Search for the cell housing the specified text and yield its (X, Y) center coordinate. 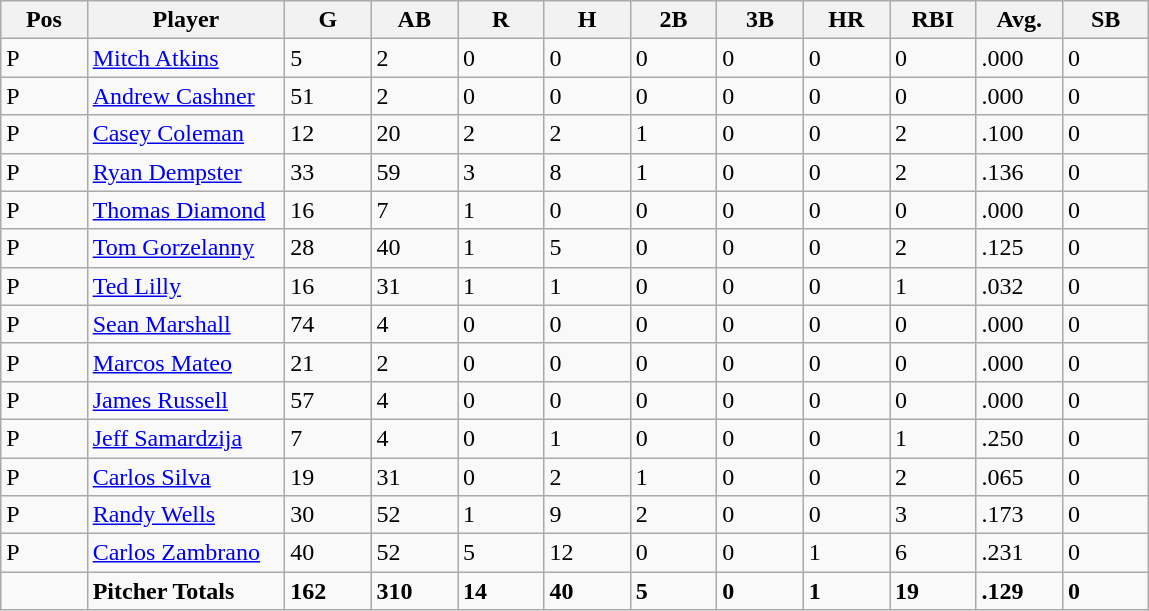
30 (328, 515)
Marcos Mateo (186, 362)
Thomas Diamond (186, 210)
Player (186, 20)
Pos (44, 20)
Jeff Samardzija (186, 438)
Pitcher Totals (186, 591)
Casey Coleman (186, 134)
Sean Marshall (186, 324)
.136 (1019, 172)
57 (328, 400)
.125 (1019, 248)
9 (587, 515)
G (328, 20)
8 (587, 172)
28 (328, 248)
.100 (1019, 134)
.250 (1019, 438)
6 (933, 553)
Ryan Dempster (186, 172)
H (587, 20)
Mitch Atkins (186, 58)
33 (328, 172)
21 (328, 362)
14 (501, 591)
59 (414, 172)
20 (414, 134)
.129 (1019, 591)
.173 (1019, 515)
.065 (1019, 477)
Andrew Cashner (186, 96)
Avg. (1019, 20)
51 (328, 96)
Ted Lilly (186, 286)
AB (414, 20)
.032 (1019, 286)
James Russell (186, 400)
Carlos Zambrano (186, 553)
.231 (1019, 553)
74 (328, 324)
310 (414, 591)
RBI (933, 20)
Carlos Silva (186, 477)
HR (846, 20)
2B (673, 20)
SB (1105, 20)
162 (328, 591)
Randy Wells (186, 515)
3B (760, 20)
R (501, 20)
Tom Gorzelanny (186, 248)
